From the cell containing the given text, extract its center point as [x, y] coordinate. 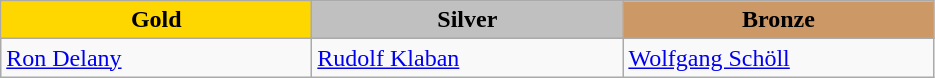
Wolfgang Schöll [778, 58]
Rudolf Klaban [468, 58]
Ron Delany [156, 58]
Silver [468, 20]
Gold [156, 20]
Bronze [778, 20]
